Determine the [X, Y] coordinate at the center of the cell enclosing the given text.  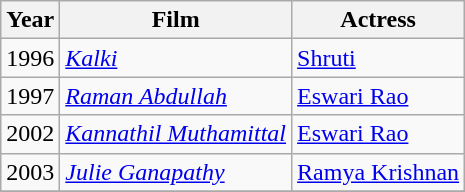
Kalki [176, 58]
Raman Abdullah [176, 96]
2002 [30, 134]
Actress [378, 20]
Ramya Krishnan [378, 172]
Year [30, 20]
1997 [30, 96]
Film [176, 20]
Kannathil Muthamittal [176, 134]
Shruti [378, 58]
1996 [30, 58]
Julie Ganapathy [176, 172]
2003 [30, 172]
